Return the [x, y] coordinate for the center point of the cell that contains the specified text.  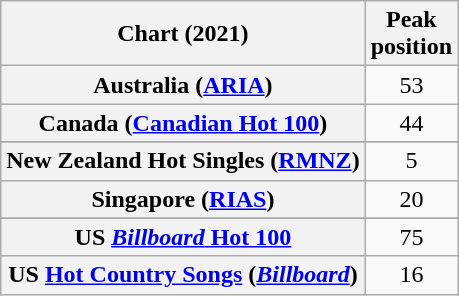
5 [411, 161]
US Billboard Hot 100 [183, 237]
Singapore (RIAS) [183, 199]
75 [411, 237]
53 [411, 85]
44 [411, 123]
Peakposition [411, 34]
20 [411, 199]
US Hot Country Songs (Billboard) [183, 275]
Chart (2021) [183, 34]
16 [411, 275]
Canada (Canadian Hot 100) [183, 123]
New Zealand Hot Singles (RMNZ) [183, 161]
Australia (ARIA) [183, 85]
